Return the (X, Y) coordinate for the center point of the cell that contains the specified text.  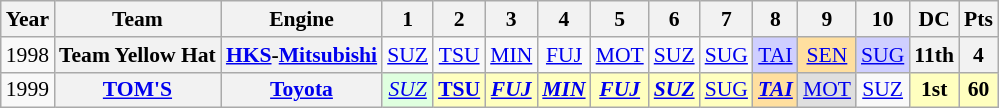
6 (674, 19)
DC (934, 19)
9 (827, 19)
1999 (28, 90)
1st (934, 90)
10 (882, 19)
2 (459, 19)
HKS-Mitsubishi (302, 55)
1 (408, 19)
1998 (28, 55)
5 (620, 19)
Toyota (302, 90)
Engine (302, 19)
60 (978, 90)
3 (511, 19)
Team (138, 19)
Year (28, 19)
Team Yellow Hat (138, 55)
TOM'S (138, 90)
8 (776, 19)
Pts (978, 19)
SEN (827, 55)
11th (934, 55)
7 (726, 19)
